For the text-containing cell, return its midpoint in [x, y] coordinate format. 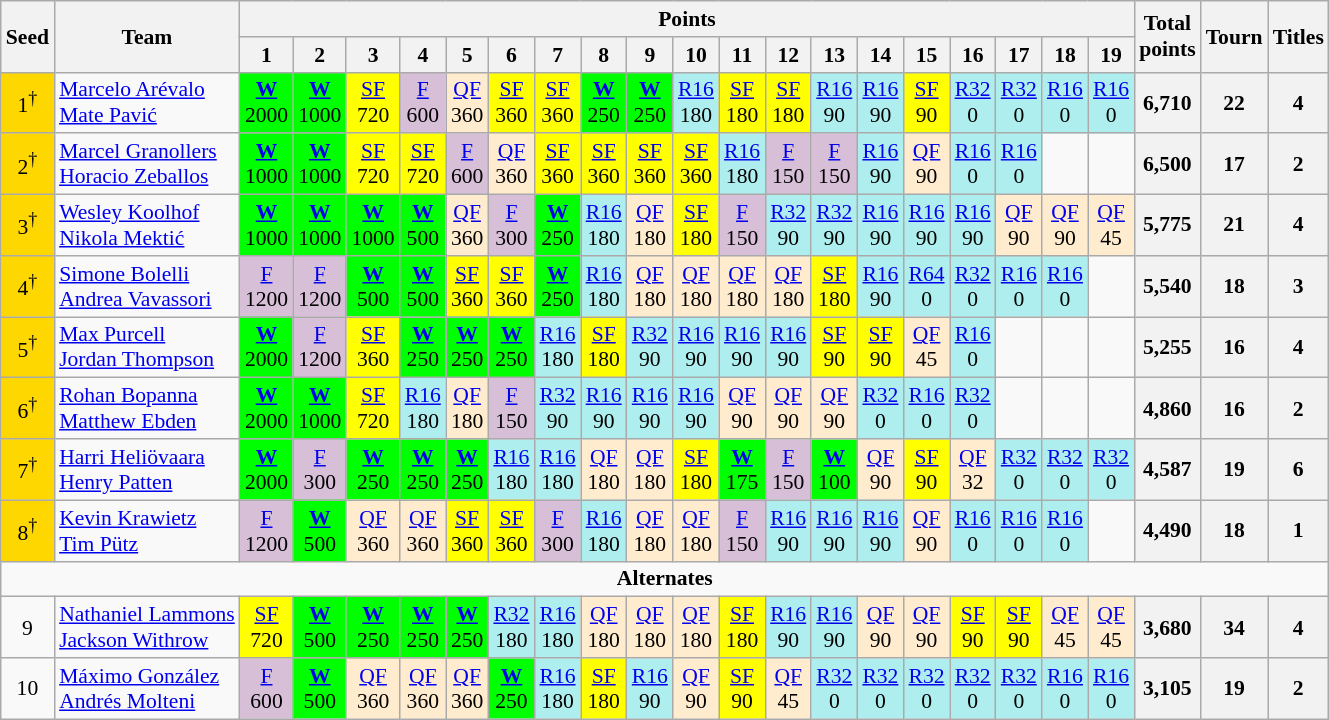
5† [28, 348]
5,255 [1168, 348]
Tourn [1234, 36]
15 [926, 55]
4,490 [1168, 530]
Wesley Koolhof Nikola Mektić [147, 226]
3† [28, 226]
R640 [926, 286]
Simone Bolelli Andrea Vavassori [147, 286]
12 [788, 55]
Max Purcell Jordan Thompson [147, 348]
W100 [834, 470]
22 [1234, 102]
5,775 [1168, 226]
1† [28, 102]
5 [468, 55]
Seed [28, 36]
Marcelo Arévalo Mate Pavić [147, 102]
Nathaniel Lammons Jackson Withrow [147, 628]
Titles [1298, 36]
7† [28, 470]
Team [147, 36]
8† [28, 530]
13 [834, 55]
Harri Heliövaara Henry Patten [147, 470]
8 [604, 55]
3,105 [1168, 688]
4,860 [1168, 408]
6,500 [1168, 164]
5,540 [1168, 286]
21 [1234, 226]
14 [880, 55]
3,680 [1168, 628]
7 [557, 55]
Alternates [665, 579]
34 [1234, 628]
4,587 [1168, 470]
Points [687, 19]
6,710 [1168, 102]
6† [28, 408]
Máximo González Andrés Molteni [147, 688]
Marcel Granollers Horacio Zeballos [147, 164]
QF32 [973, 470]
Totalpoints [1168, 36]
R32180 [511, 628]
Kevin Krawietz Tim Pütz [147, 530]
4† [28, 286]
W175 [742, 470]
2† [28, 164]
Rohan Bopanna Matthew Ebden [147, 408]
11 [742, 55]
